Provide the [X, Y] coordinate of the cell's center where the given text is located.  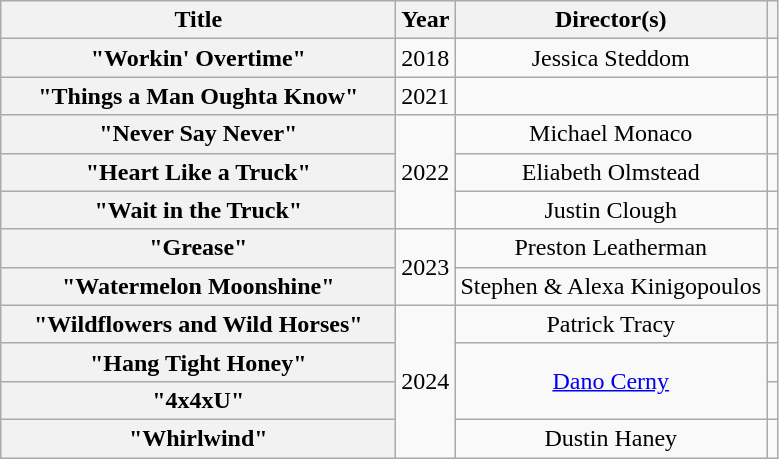
"Wildflowers and Wild Horses" [198, 324]
Jessica Steddom [611, 58]
"Grease" [198, 248]
2023 [426, 267]
"Watermelon Moonshine" [198, 286]
"Workin' Overtime" [198, 58]
Michael Monaco [611, 134]
Director(s) [611, 20]
"Things a Man Oughta Know" [198, 96]
Patrick Tracy [611, 324]
"Whirlwind" [198, 438]
"4x4xU" [198, 400]
Year [426, 20]
Stephen & Alexa Kinigopoulos [611, 286]
2022 [426, 172]
Preston Leatherman [611, 248]
Title [198, 20]
2024 [426, 381]
Dano Cerny [611, 381]
"Never Say Never" [198, 134]
"Hang Tight Honey" [198, 362]
"Heart Like a Truck" [198, 172]
Dustin Haney [611, 438]
"Wait in the Truck" [198, 210]
Justin Clough [611, 210]
2018 [426, 58]
Eliabeth Olmstead [611, 172]
2021 [426, 96]
